Locate the cell with the specified text and output its (X, Y) center coordinate. 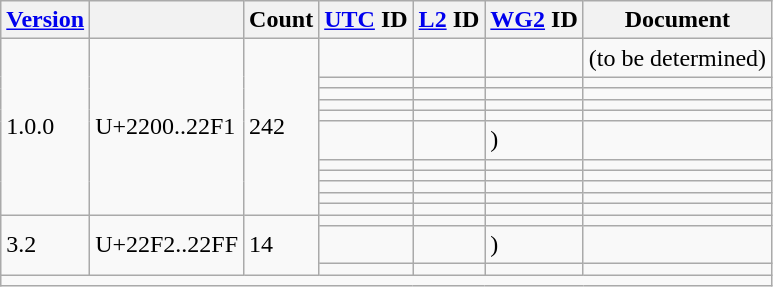
UTC ID (366, 20)
3.2 (46, 244)
1.0.0 (46, 127)
14 (282, 244)
Count (282, 20)
U+2200..22F1 (167, 127)
WG2 ID (534, 20)
(to be determined) (677, 58)
U+22F2..22FF (167, 244)
Version (46, 20)
242 (282, 127)
Document (677, 20)
L2 ID (449, 20)
